Capture the cell that displays the provided text and extract its (x, y) central coordinate. 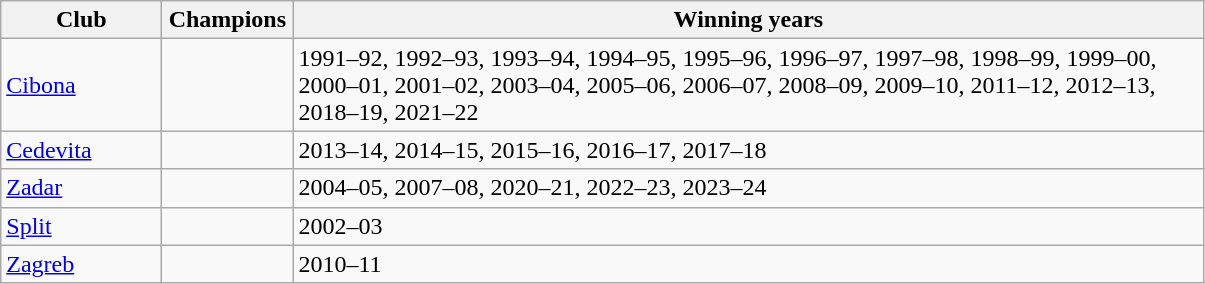
Cibona (82, 85)
2013–14, 2014–15, 2015–16, 2016–17, 2017–18 (748, 150)
2002–03 (748, 226)
Zagreb (82, 264)
Winning years (748, 20)
Split (82, 226)
Cedevita (82, 150)
2010–11 (748, 264)
Zadar (82, 188)
Champions (228, 20)
2004–05, 2007–08, 2020–21, 2022–23, 2023–24 (748, 188)
Club (82, 20)
